Provide the [X, Y] coordinate of the cell's center where the given text is located.  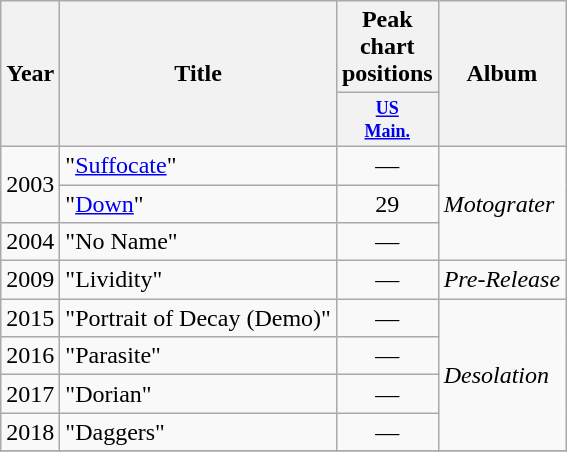
2009 [30, 280]
"Parasite" [198, 356]
2018 [30, 432]
"Down" [198, 204]
Album [502, 74]
"Portrait of Decay (Demo)" [198, 318]
USMain. [387, 120]
"Dorian" [198, 394]
Desolation [502, 375]
Pre-Release [502, 280]
Motograter [502, 203]
2004 [30, 242]
Year [30, 74]
Title [198, 74]
2015 [30, 318]
"Daggers" [198, 432]
"Lividity" [198, 280]
2003 [30, 184]
Peak chart positions [387, 47]
29 [387, 204]
2016 [30, 356]
"Suffocate" [198, 165]
2017 [30, 394]
"No Name" [198, 242]
